Return [X, Y] of the center of cell containing provided text 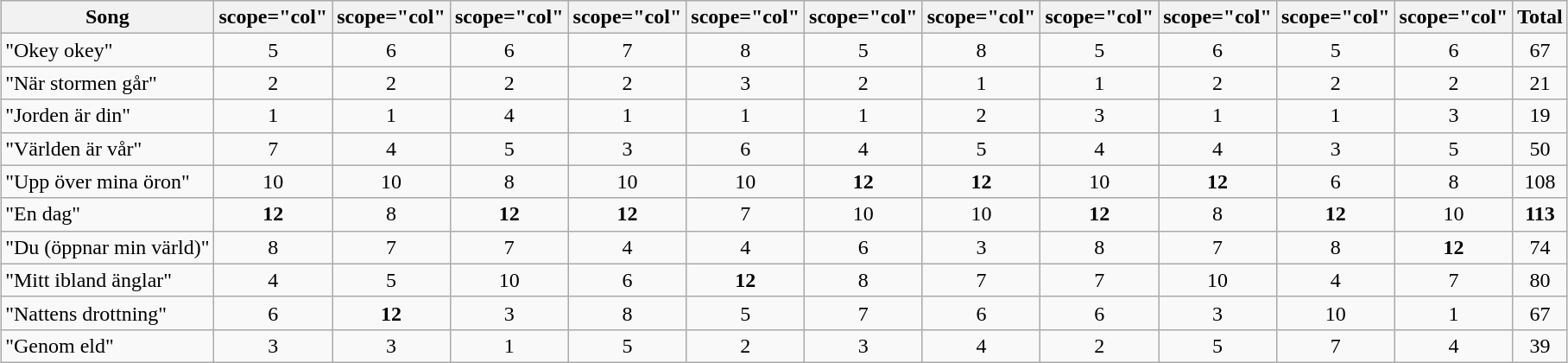
113 [1540, 214]
19 [1540, 116]
21 [1540, 83]
80 [1540, 280]
108 [1540, 181]
"När stormen går" [107, 83]
39 [1540, 346]
"Jorden är din" [107, 116]
74 [1540, 247]
"Upp över mina öron" [107, 181]
"Genom eld" [107, 346]
"Världen är vår" [107, 149]
"Du (öppnar min värld)" [107, 247]
"En dag" [107, 214]
"Nattens drottning" [107, 313]
50 [1540, 149]
"Mitt ibland änglar" [107, 280]
Song [107, 17]
"Okey okey" [107, 50]
Total [1540, 17]
